Identify which cell holds the provided text, then report its [x, y] central coordinate. 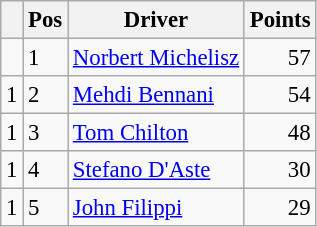
29 [280, 208]
5 [46, 208]
30 [280, 170]
Norbert Michelisz [156, 58]
Mehdi Bennani [156, 95]
John Filippi [156, 208]
Tom Chilton [156, 133]
4 [46, 170]
Driver [156, 20]
Stefano D'Aste [156, 170]
54 [280, 95]
57 [280, 58]
2 [46, 95]
Points [280, 20]
48 [280, 133]
Pos [46, 20]
3 [46, 133]
